Identify which cell holds the provided text, then report its (X, Y) central coordinate. 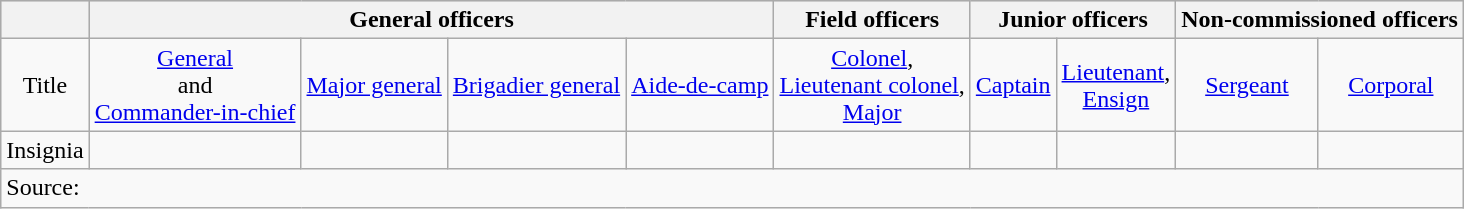
Aide-de-camp (700, 85)
Title (45, 85)
Corporal (1390, 85)
Colonel,Lieutenant colonel,Major (872, 85)
Field officers (872, 20)
Lieutenant,Ensign (1116, 85)
Source: (732, 188)
Insignia (45, 150)
General officers (432, 20)
Junior officers (1072, 20)
Major general (374, 85)
Captain (1013, 85)
Sergeant (1247, 85)
Non-commissioned officers (1320, 20)
GeneralandCommander-in-chief (195, 85)
Brigadier general (536, 85)
